Locate the cell with the specified text and output its (x, y) center coordinate. 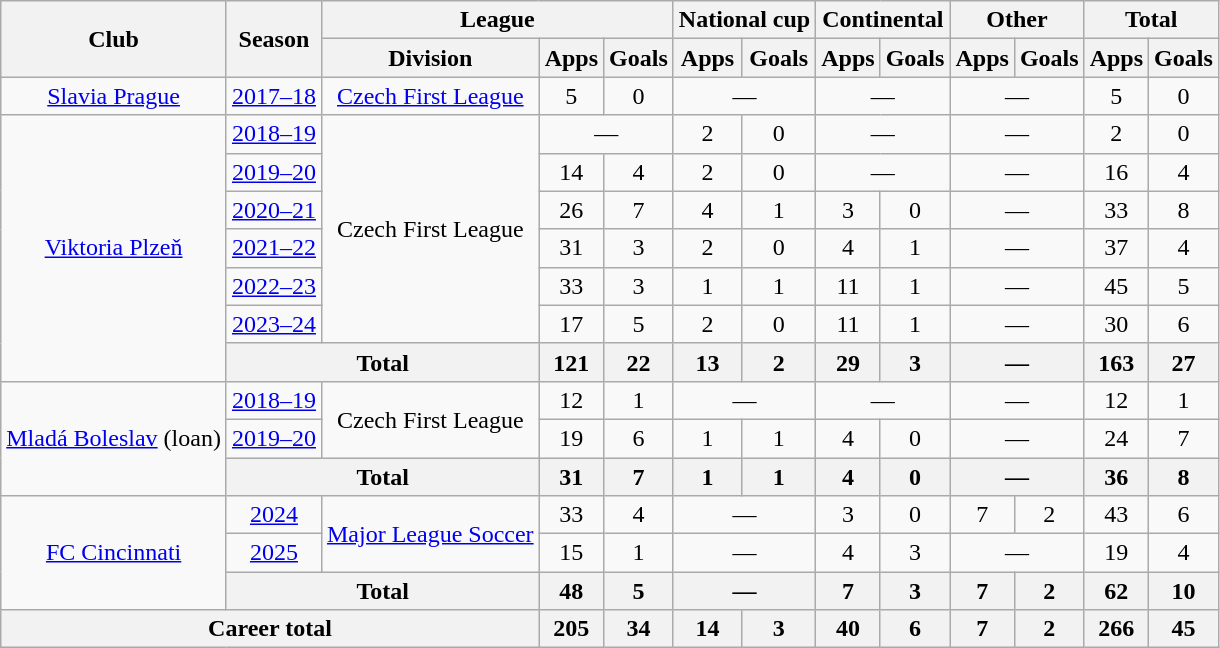
24 (1116, 438)
Major League Soccer (430, 534)
15 (571, 553)
Viktoria Plzeň (114, 248)
2023–24 (274, 324)
National cup (744, 20)
League (497, 20)
22 (639, 362)
121 (571, 362)
26 (571, 210)
13 (707, 362)
34 (639, 629)
2017–18 (274, 96)
2024 (274, 515)
266 (1116, 629)
40 (848, 629)
2025 (274, 553)
205 (571, 629)
29 (848, 362)
2021–22 (274, 248)
Slavia Prague (114, 96)
17 (571, 324)
30 (1116, 324)
Other (1017, 20)
2022–23 (274, 286)
43 (1116, 515)
48 (571, 591)
16 (1116, 172)
2020–21 (274, 210)
FC Cincinnati (114, 553)
62 (1116, 591)
Division (430, 58)
37 (1116, 248)
27 (1184, 362)
Continental (883, 20)
36 (1116, 477)
163 (1116, 362)
Career total (270, 629)
Season (274, 39)
Club (114, 39)
Mladá Boleslav (loan) (114, 438)
10 (1184, 591)
